Output the (x, y) coordinate of the center of the cell containing the given text.  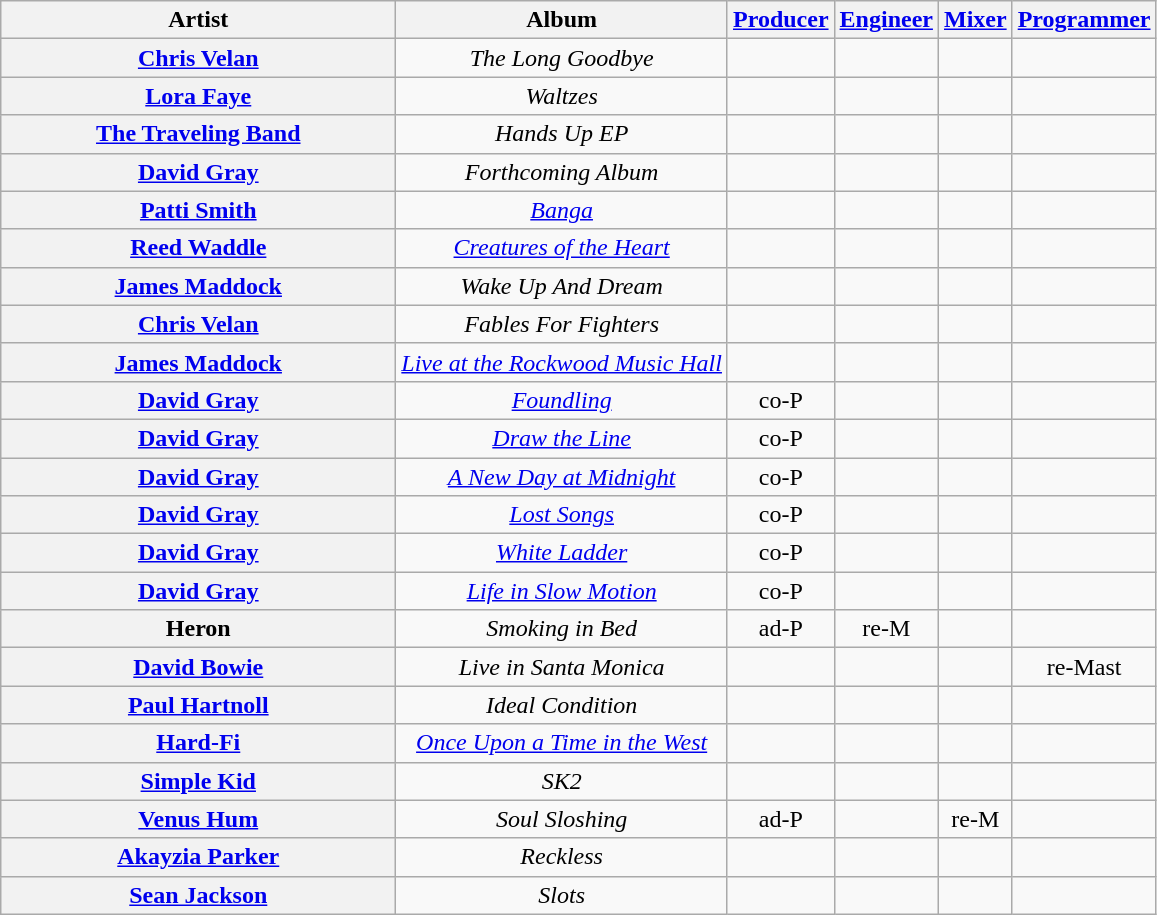
Producer (780, 20)
White Ladder (562, 553)
Wake Up And Dream (562, 286)
Simple Kid (198, 781)
Hands Up EP (562, 134)
Live at the Rockwood Music Hall (562, 362)
The Long Goodbye (562, 58)
Live in Santa Monica (562, 667)
David Bowie (198, 667)
Slots (562, 895)
Fables For Fighters (562, 324)
Soul Sloshing (562, 819)
SK2 (562, 781)
Reckless (562, 857)
Banga (562, 210)
Album (562, 20)
Ideal Condition (562, 705)
Reed Waddle (198, 248)
Akayzia Parker (198, 857)
Life in Slow Motion (562, 591)
Programmer (1084, 20)
Paul Hartnoll (198, 705)
Artist (198, 20)
Draw the Line (562, 438)
Lost Songs (562, 515)
Waltzes (562, 96)
Heron (198, 629)
Sean Jackson (198, 895)
A New Day at Midnight (562, 477)
The Traveling Band (198, 134)
Engineer (886, 20)
Patti Smith (198, 210)
Smoking in Bed (562, 629)
re-Mast (1084, 667)
Hard-Fi (198, 743)
Lora Faye (198, 96)
Once Upon a Time in the West (562, 743)
Forthcoming Album (562, 172)
Mixer (975, 20)
Foundling (562, 400)
Venus Hum (198, 819)
Creatures of the Heart (562, 248)
